Capture the cell that displays the provided text and extract its (x, y) central coordinate. 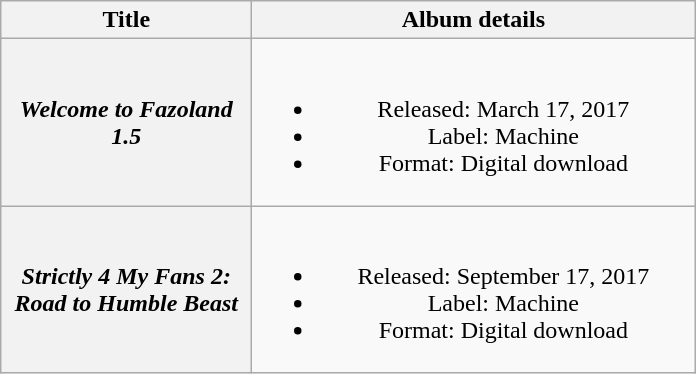
Title (126, 20)
Welcome to Fazoland 1.5 (126, 122)
Strictly 4 My Fans 2: Road to Humble Beast (126, 290)
Released: March 17, 2017Label: MachineFormat: Digital download (474, 122)
Released: September 17, 2017Label: MachineFormat: Digital download (474, 290)
Album details (474, 20)
